Return (x, y) of the center of cell containing provided text 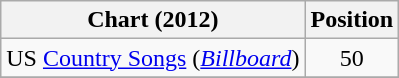
Chart (2012) (153, 20)
Position (352, 20)
50 (352, 58)
US Country Songs (Billboard) (153, 58)
